From the cell containing the given text, extract its center point as (x, y) coordinate. 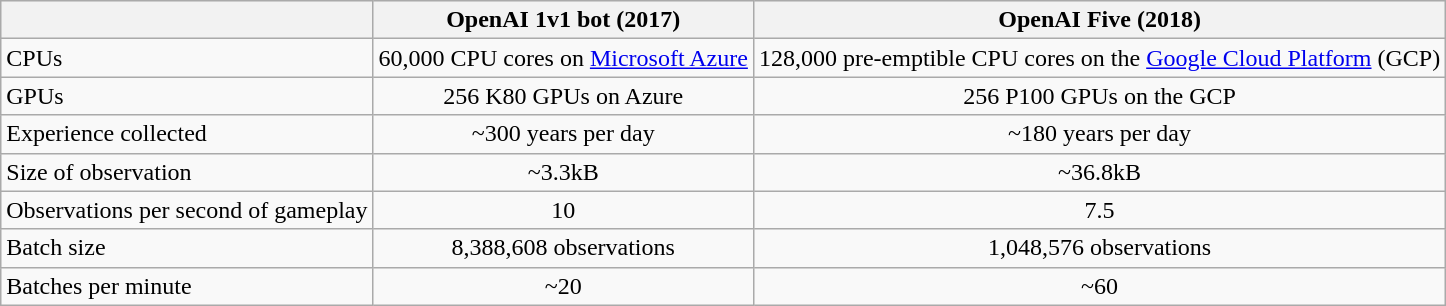
~36.8kB (1099, 172)
256 P100 GPUs on the GCP (1099, 96)
~3.3kB (563, 172)
256 K80 GPUs on Azure (563, 96)
128,000 pre-emptible CPU cores on the Google Cloud Platform (GCP) (1099, 58)
GPUs (187, 96)
~300 years per day (563, 134)
10 (563, 210)
OpenAI Five (2018) (1099, 20)
Size of observation (187, 172)
~60 (1099, 286)
8,388,608 observations (563, 248)
Experience collected (187, 134)
7.5 (1099, 210)
Batch size (187, 248)
CPUs (187, 58)
~20 (563, 286)
~180 years per day (1099, 134)
60,000 CPU cores on Microsoft Azure (563, 58)
Observations per second of gameplay (187, 210)
OpenAI 1v1 bot (2017) (563, 20)
Batches per minute (187, 286)
1,048,576 observations (1099, 248)
